For the text-containing cell, return its midpoint in [x, y] coordinate format. 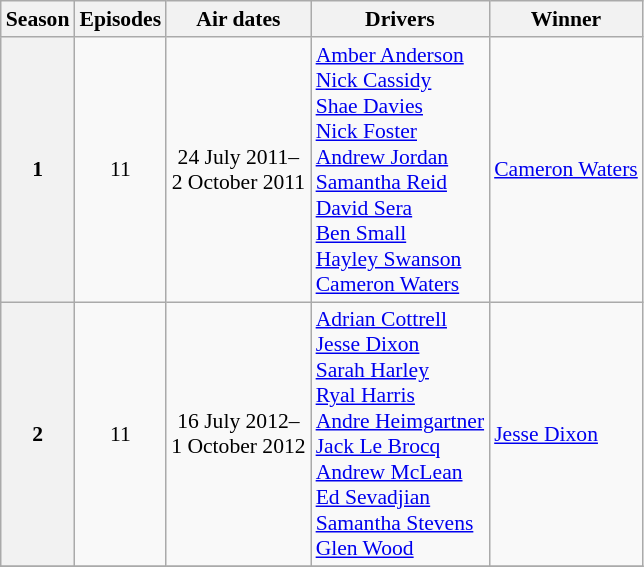
Air dates [238, 19]
Jesse Dixon [566, 434]
1 [38, 170]
2 [38, 434]
16 July 2012–1 October 2012 [238, 434]
Drivers [400, 19]
Episodes [120, 19]
Season [38, 19]
Amber Anderson Nick Cassidy Shae Davies Nick Foster Andrew Jordan Samantha Reid David Sera Ben Small Hayley Swanson Cameron Waters [400, 170]
24 July 2011–2 October 2011 [238, 170]
Cameron Waters [566, 170]
Adrian Cottrell Jesse Dixon Sarah Harley Ryal Harris Andre Heimgartner Jack Le Brocq Andrew McLean Ed Sevadjian Samantha Stevens Glen Wood [400, 434]
Winner [566, 19]
